Extract the [x, y] coordinate from the center of the cell holding the provided text.  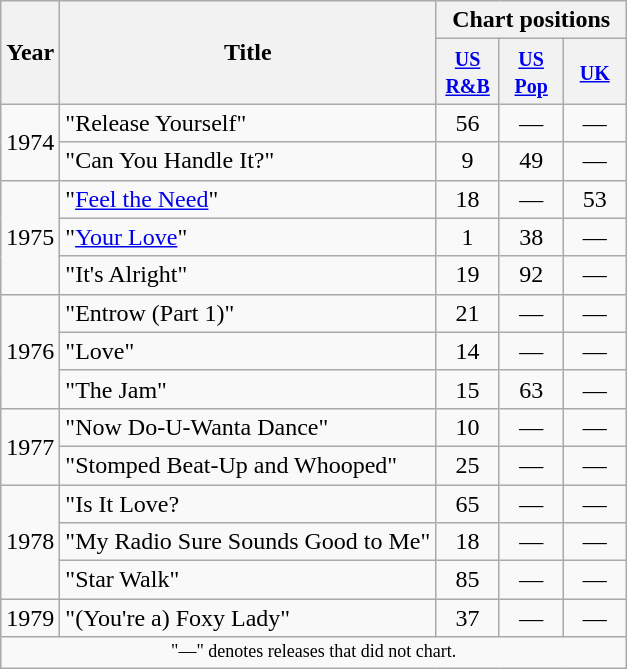
"Can You Handle It?" [248, 161]
1974 [30, 142]
"Love" [248, 351]
UK [595, 72]
"The Jam" [248, 389]
49 [531, 161]
65 [468, 503]
US R&B [468, 72]
85 [468, 580]
Chart positions [532, 20]
19 [468, 275]
Year [30, 52]
10 [468, 427]
9 [468, 161]
1978 [30, 541]
1977 [30, 446]
63 [531, 389]
Title [248, 52]
US Pop [531, 72]
"Feel the Need" [248, 199]
92 [531, 275]
"(You're a) Foxy Lady" [248, 618]
"Is It Love? [248, 503]
"Star Walk" [248, 580]
15 [468, 389]
"Release Yourself" [248, 123]
37 [468, 618]
"My Radio Sure Sounds Good to Me" [248, 542]
1975 [30, 237]
"Entrow (Part 1)" [248, 313]
56 [468, 123]
1976 [30, 351]
25 [468, 465]
1979 [30, 618]
38 [531, 237]
"Stomped Beat-Up and Whooped" [248, 465]
53 [595, 199]
1 [468, 237]
"Now Do-U-Wanta Dance" [248, 427]
"Your Love" [248, 237]
21 [468, 313]
14 [468, 351]
"It's Alright" [248, 275]
"—" denotes releases that did not chart. [314, 652]
